Output the [x, y] coordinate of the center of the cell containing the given text.  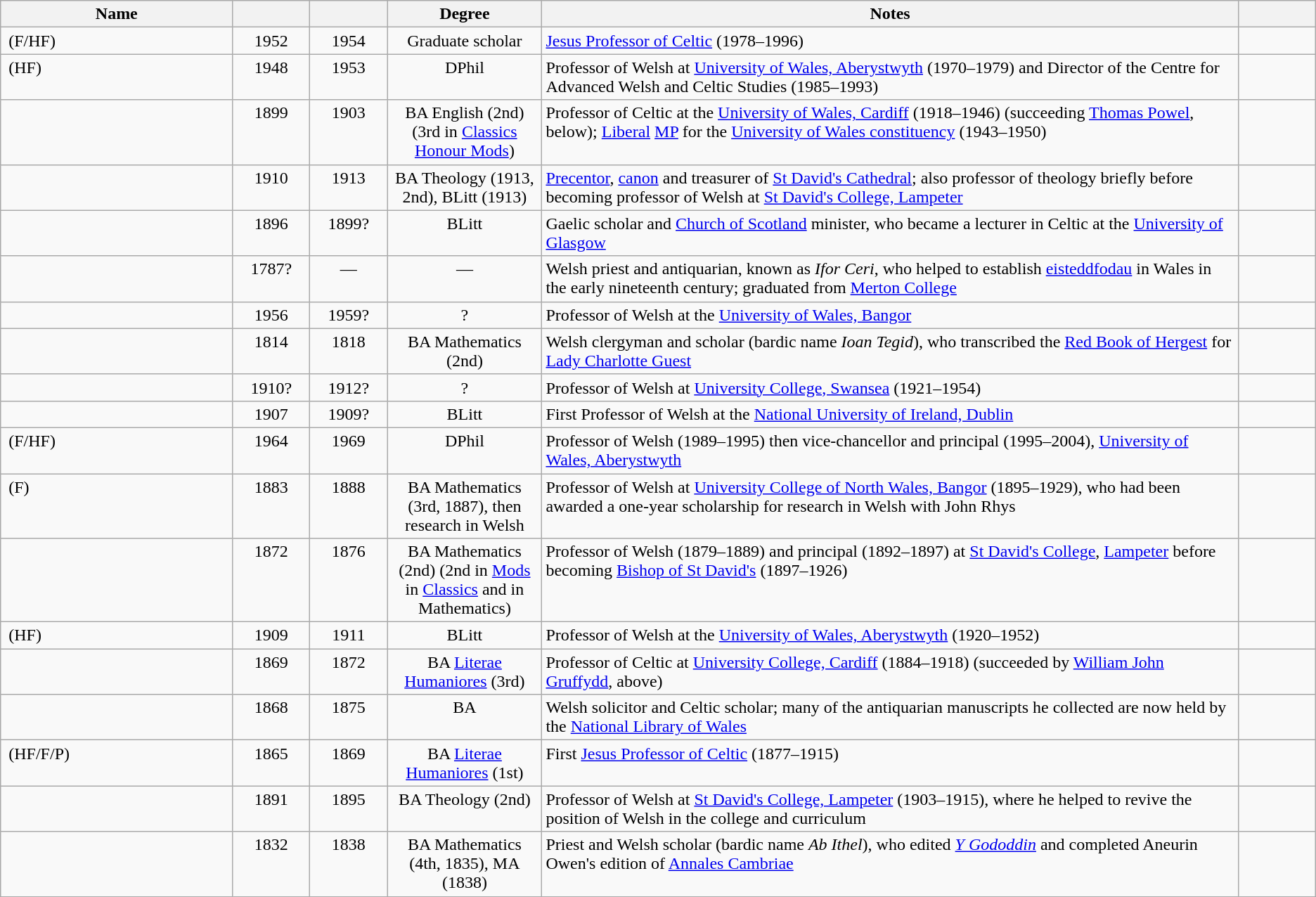
1876 [349, 581]
Professor of Welsh (1989–1995) then vice-chancellor and principal (1995–2004), University of Wales, Aberystwyth [890, 450]
1891 [271, 808]
BA English (2nd) (3rd in Classics Honour Mods) [465, 132]
BA Mathematics (2nd) [465, 351]
Professor of Welsh at the University of Wales, Bangor [890, 315]
1959? [349, 315]
1954 [349, 41]
Professor of Welsh (1879–1889) and principal (1892–1897) at St David's College, Lampeter before becoming Bishop of St David's (1897–1926) [890, 581]
BA Theology (1913, 2nd), BLitt (1913) [465, 187]
Professor of Celtic at University College, Cardiff (1884–1918) (succeeded by William John Gruffydd, above) [890, 672]
1899? [349, 233]
Degree [465, 14]
1895 [349, 808]
Jesus Professor of Celtic (1978–1996) [890, 41]
1909 [271, 635]
1899 [271, 132]
BA [465, 717]
First Jesus Professor of Celtic (1877–1915) [890, 763]
Welsh clergyman and scholar (bardic name Ioan Tegid), who transcribed the Red Book of Hergest for Lady Charlotte Guest [890, 351]
BA Mathematics (2nd) (2nd in Mods in Classics and in Mathematics) [465, 581]
1868 [271, 717]
1787? [271, 278]
Professor of Welsh at the University of Wales, Aberystwyth (1920–1952) [890, 635]
1911 [349, 635]
1948 [271, 77]
1818 [349, 351]
Professor of Welsh at St David's College, Lampeter (1903–1915), where he helped to revive the position of Welsh in the college and curriculum [890, 808]
1896 [271, 233]
1875 [349, 717]
1952 [271, 41]
1910 [271, 187]
Name [117, 14]
1964 [271, 450]
1910? [271, 387]
1865 [271, 763]
1832 [271, 864]
1838 [349, 864]
Notes [890, 14]
First Professor of Welsh at the National University of Ireland, Dublin [890, 414]
(F) [117, 506]
Graduate scholar [465, 41]
Welsh solicitor and Celtic scholar; many of the antiquarian manuscripts he collected are now held by the National Library of Wales [890, 717]
1909? [349, 414]
1913 [349, 187]
1953 [349, 77]
1903 [349, 132]
BA Literae Humaniores (3rd) [465, 672]
(HF/F/P) [117, 763]
Gaelic scholar and Church of Scotland minister, who became a lecturer in Celtic at the University of Glasgow [890, 233]
1814 [271, 351]
Professor of Welsh at University of Wales, Aberystwyth (1970–1979) and Director of the Centre for Advanced Welsh and Celtic Studies (1985–1993) [890, 77]
1888 [349, 506]
Professor of Welsh at University College, Swansea (1921–1954) [890, 387]
BA Literae Humaniores (1st) [465, 763]
1969 [349, 450]
1912? [349, 387]
Priest and Welsh scholar (bardic name Ab Ithel), who edited Y Gododdin and completed Aneurin Owen's edition of Annales Cambriae [890, 864]
BA Mathematics (3rd, 1887), then research in Welsh [465, 506]
1907 [271, 414]
1883 [271, 506]
BA Mathematics (4th, 1835), MA (1838) [465, 864]
1956 [271, 315]
BA Theology (2nd) [465, 808]
